Search for the cell housing the specified text and yield its (x, y) center coordinate. 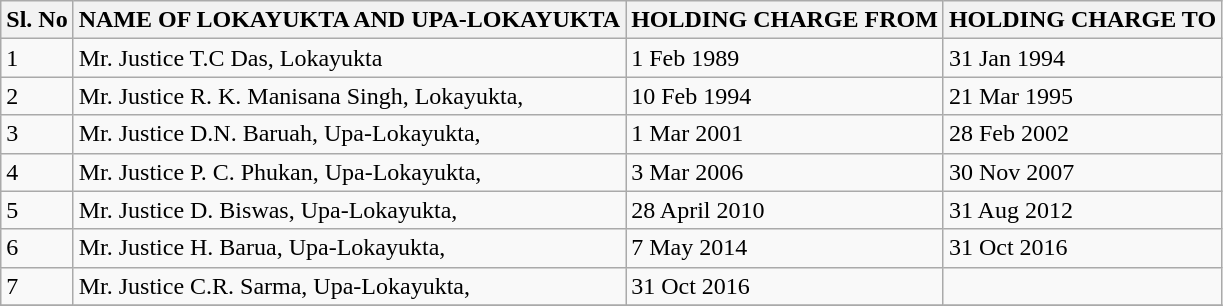
28 Feb 2002 (1082, 134)
Mr. Justice R. K. Manisana Singh, Lokayukta, (349, 96)
NAME OF LOKAYUKTA AND UPA-LOKAYUKTA (349, 20)
1 Feb 1989 (785, 58)
10 Feb 1994 (785, 96)
7 (37, 286)
HOLDING CHARGE FROM (785, 20)
Mr. Justice H. Barua, Upa-Lokayukta, (349, 248)
6 (37, 248)
31 Jan 1994 (1082, 58)
Sl. No (37, 20)
2 (37, 96)
1 Mar 2001 (785, 134)
1 (37, 58)
30 Nov 2007 (1082, 172)
HOLDING CHARGE TO (1082, 20)
Mr. Justice D.N. Baruah, Upa-Lokayukta, (349, 134)
5 (37, 210)
Mr. Justice T.C Das, Lokayukta (349, 58)
21 Mar 1995 (1082, 96)
3 Mar 2006 (785, 172)
28 April 2010 (785, 210)
Mr. Justice P. C. Phukan, Upa-Lokayukta, (349, 172)
4 (37, 172)
31 Aug 2012 (1082, 210)
Mr. Justice C.R. Sarma, Upa-Lokayukta, (349, 286)
Mr. Justice D. Biswas, Upa-Lokayukta, (349, 210)
7 May 2014 (785, 248)
3 (37, 134)
